Return the [x, y] coordinate for the center point of the cell that contains the specified text.  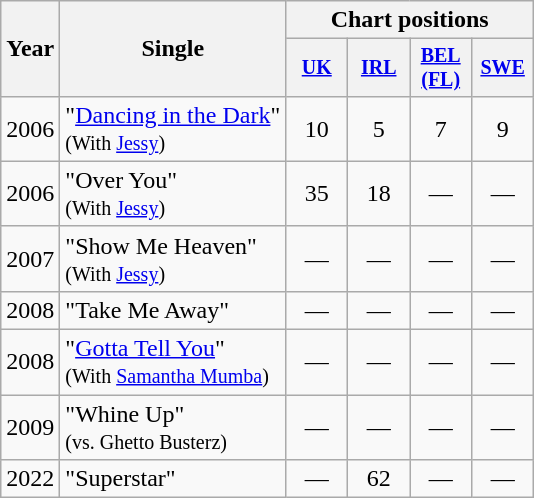
62 [379, 479]
"Over You" (With Jessy) [173, 194]
10 [317, 128]
Single [173, 49]
BEL (FL) [441, 68]
7 [441, 128]
"Dancing in the Dark" (With Jessy) [173, 128]
IRL [379, 68]
"Gotta Tell You"(With Samantha Mumba) [173, 362]
"Show Me Heaven" (With Jessy) [173, 258]
35 [317, 194]
"Take Me Away" [173, 310]
2009 [30, 428]
5 [379, 128]
2022 [30, 479]
9 [503, 128]
Chart positions [410, 20]
2007 [30, 258]
"Whine Up"(vs. Ghetto Busterz) [173, 428]
"Superstar" [173, 479]
SWE [503, 68]
UK [317, 68]
Year [30, 49]
18 [379, 194]
